Identify which cell holds the provided text, then report its (X, Y) central coordinate. 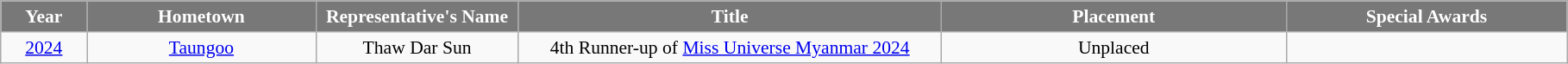
Placement (1113, 16)
4th Runner-up of Miss Universe Myanmar 2024 (730, 48)
Taungoo (202, 48)
2024 (44, 48)
Special Awards (1427, 16)
Thaw Dar Sun (417, 48)
Unplaced (1113, 48)
Title (730, 16)
Year (44, 16)
Hometown (202, 16)
Representative's Name (417, 16)
